Pinpoint the cell where the given text exists, returning its (X, Y) midpoint coordinate. 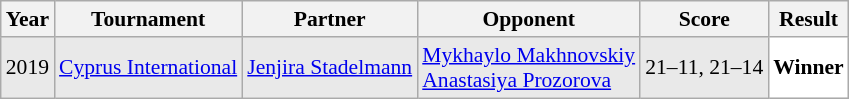
Opponent (528, 19)
Winner (808, 68)
Year (28, 19)
Tournament (148, 19)
Cyprus International (148, 68)
Result (808, 19)
Partner (330, 19)
Score (704, 19)
21–11, 21–14 (704, 68)
2019 (28, 68)
Jenjira Stadelmann (330, 68)
Mykhaylo Makhnovskiy Anastasiya Prozorova (528, 68)
